Provide the (X, Y) coordinate of the cell's center where the given text is located.  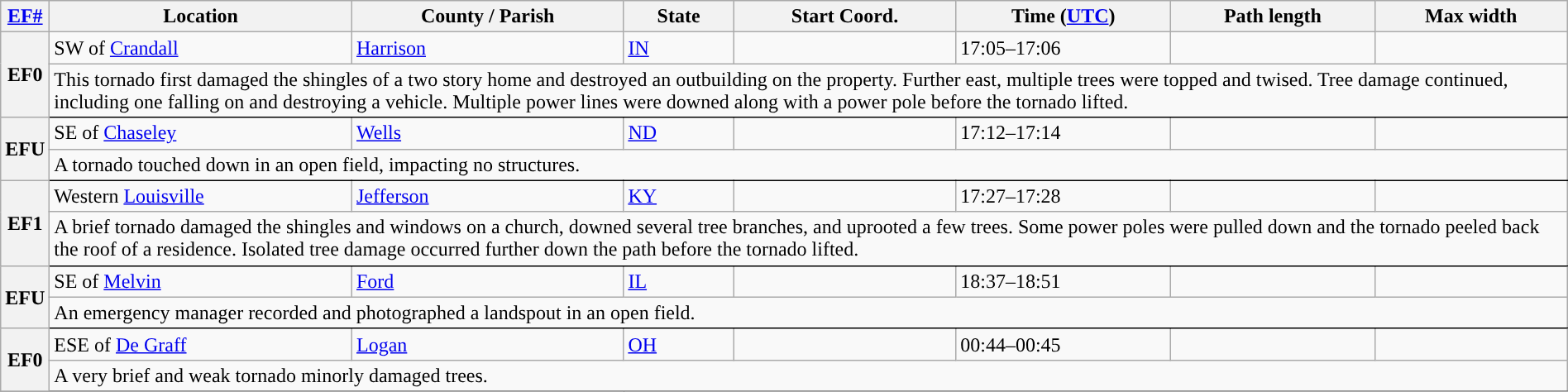
KY (678, 196)
State (678, 17)
Time (UTC) (1064, 17)
IL (678, 281)
00:44–00:45 (1064, 344)
Western Louisville (201, 196)
Logan (487, 344)
Path length (1273, 17)
Wells (487, 133)
Ford (487, 281)
17:27–17:28 (1064, 196)
17:12–17:14 (1064, 133)
EF# (25, 17)
Location (201, 17)
A very brief and weak tornado minorly damaged trees. (809, 375)
Start Coord. (844, 17)
County / Parish (487, 17)
IN (678, 48)
OH (678, 344)
A tornado touched down in an open field, impacting no structures. (809, 165)
17:05–17:06 (1064, 48)
Jefferson (487, 196)
SW of Crandall (201, 48)
18:37–18:51 (1064, 281)
ND (678, 133)
SE of Melvin (201, 281)
Max width (1470, 17)
SE of Chaseley (201, 133)
An emergency manager recorded and photographed a landspout in an open field. (809, 313)
Harrison (487, 48)
EF1 (25, 223)
ESE of De Graff (201, 344)
